Return (X, Y) of the center of cell containing provided text 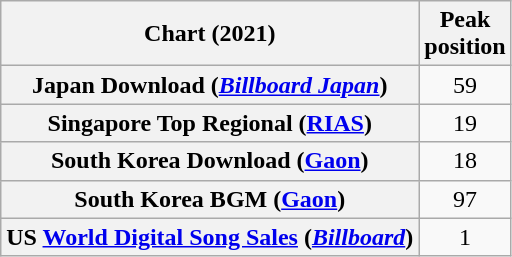
Peakposition (465, 34)
19 (465, 123)
97 (465, 199)
Singapore Top Regional (RIAS) (210, 123)
South Korea Download (Gaon) (210, 161)
Chart (2021) (210, 34)
South Korea BGM (Gaon) (210, 199)
59 (465, 85)
18 (465, 161)
1 (465, 237)
US World Digital Song Sales (Billboard) (210, 237)
Japan Download (Billboard Japan) (210, 85)
